Return (X, Y) of the center of cell containing provided text 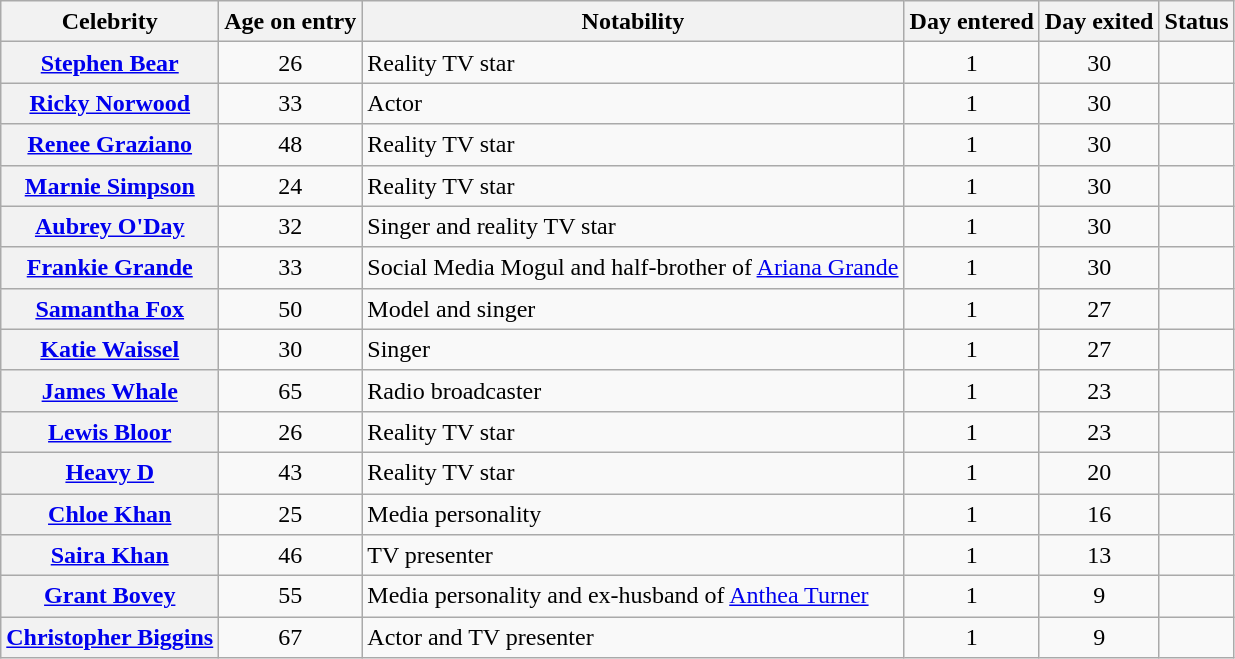
Celebrity (110, 22)
55 (290, 596)
Model and singer (633, 308)
Marnie Simpson (110, 186)
Lewis Bloor (110, 432)
TV presenter (633, 556)
Aubrey O'Day (110, 226)
46 (290, 556)
Singer (633, 350)
Saira Khan (110, 556)
Samantha Fox (110, 308)
Day entered (972, 22)
Katie Waissel (110, 350)
James Whale (110, 390)
25 (290, 514)
Frankie Grande (110, 268)
Day exited (1099, 22)
Age on entry (290, 22)
Actor and TV presenter (633, 638)
Notability (633, 22)
32 (290, 226)
13 (1099, 556)
Heavy D (110, 472)
Stephen Bear (110, 62)
43 (290, 472)
Radio broadcaster (633, 390)
Ricky Norwood (110, 104)
67 (290, 638)
Christopher Biggins (110, 638)
48 (290, 144)
Social Media Mogul and half-brother of Ariana Grande (633, 268)
65 (290, 390)
Media personality and ex-husband of Anthea Turner (633, 596)
Chloe Khan (110, 514)
16 (1099, 514)
20 (1099, 472)
50 (290, 308)
Singer and reality TV star (633, 226)
Actor (633, 104)
Renee Graziano (110, 144)
Grant Bovey (110, 596)
Media personality (633, 514)
24 (290, 186)
Status (1196, 22)
